Pinpoint the cell where the given text exists, returning its (x, y) midpoint coordinate. 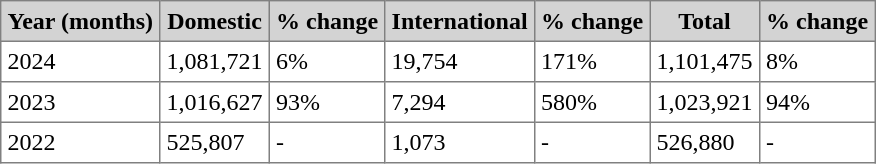
526,880 (705, 142)
1,016,627 (215, 102)
1,073 (460, 142)
2024 (80, 61)
Total (705, 21)
7,294 (460, 102)
1,101,475 (705, 61)
2023 (80, 102)
525,807 (215, 142)
8% (817, 61)
1,081,721 (215, 61)
93% (327, 102)
171% (592, 61)
19,754 (460, 61)
International (460, 21)
1,023,921 (705, 102)
580% (592, 102)
6% (327, 61)
Year (months) (80, 21)
94% (817, 102)
Domestic (215, 21)
2022 (80, 142)
